Pinpoint the cell where the given text exists, returning its [x, y] midpoint coordinate. 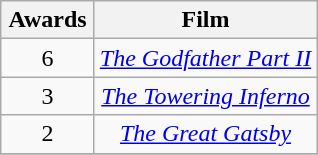
6 [48, 58]
The Godfather Part II [205, 58]
Film [205, 20]
Awards [48, 20]
The Great Gatsby [205, 134]
3 [48, 96]
The Towering Inferno [205, 96]
2 [48, 134]
